Detect which cell encompasses the target text, then output its (x, y) center coordinate. 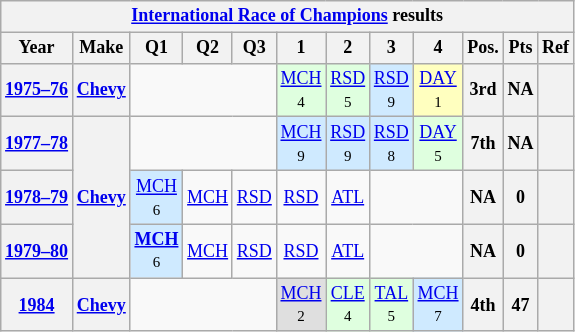
Q2 (208, 48)
1979–80 (37, 251)
4 (438, 48)
3 (392, 48)
TAL5 (392, 305)
Q1 (156, 48)
MCH9 (301, 144)
DAY1 (438, 90)
MCH2 (301, 305)
1984 (37, 305)
1977–78 (37, 144)
MCH4 (301, 90)
International Race of Champions results (288, 16)
47 (520, 305)
7th (483, 144)
Pts (520, 48)
Ref (556, 48)
Pos. (483, 48)
RSD8 (392, 144)
Year (37, 48)
1975–76 (37, 90)
MCH7 (438, 305)
CLE4 (348, 305)
RSD5 (348, 90)
3rd (483, 90)
1 (301, 48)
DAY5 (438, 144)
4th (483, 305)
Q3 (254, 48)
Make (101, 48)
1978–79 (37, 197)
2 (348, 48)
